Detect which cell encompasses the target text, then output its [x, y] center coordinate. 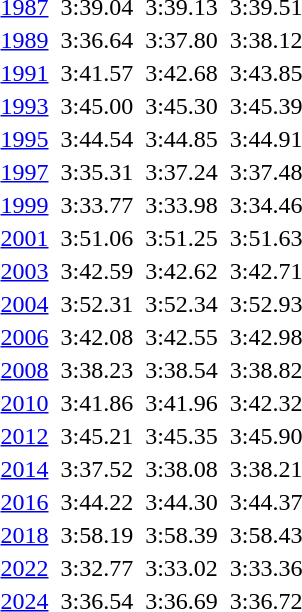
3:32.77 [97, 568]
3:37.80 [182, 40]
3:42.08 [97, 337]
3:41.86 [97, 403]
3:41.96 [182, 403]
3:38.08 [182, 469]
3:38.23 [97, 370]
3:42.68 [182, 73]
3:45.00 [97, 106]
3:33.02 [182, 568]
3:51.25 [182, 238]
3:35.31 [97, 172]
3:44.85 [182, 139]
3:33.77 [97, 205]
3:37.52 [97, 469]
3:42.62 [182, 271]
3:37.24 [182, 172]
3:51.06 [97, 238]
3:42.55 [182, 337]
3:33.98 [182, 205]
3:58.19 [97, 535]
3:58.39 [182, 535]
3:44.54 [97, 139]
3:42.59 [97, 271]
3:38.54 [182, 370]
3:52.31 [97, 304]
3:36.64 [97, 40]
3:52.34 [182, 304]
3:41.57 [97, 73]
3:45.21 [97, 436]
3:45.30 [182, 106]
3:44.30 [182, 502]
3:44.22 [97, 502]
3:45.35 [182, 436]
